Return [X, Y] of the center of cell containing provided text 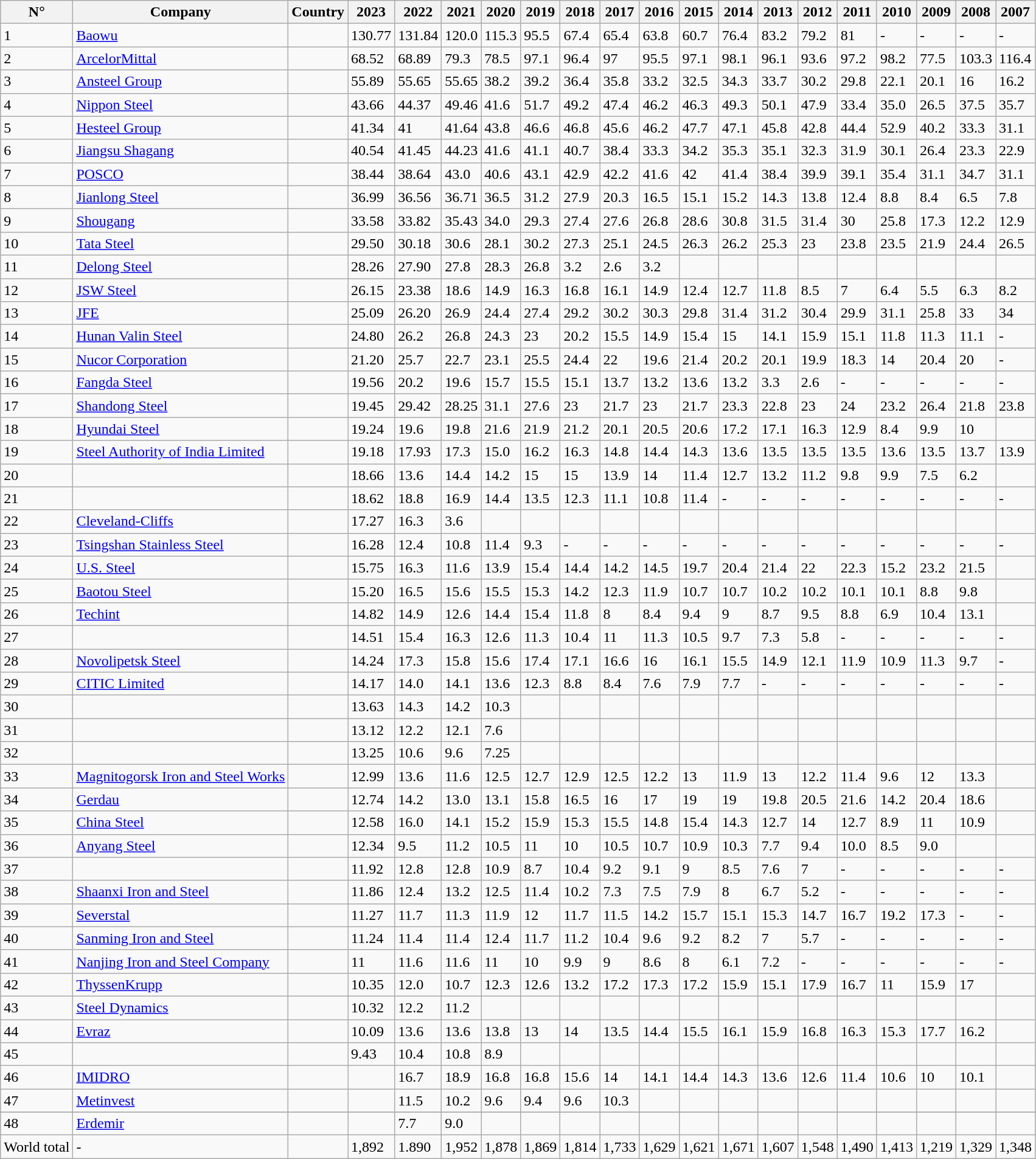
32.3 [818, 151]
1,219 [936, 1147]
13.0 [461, 799]
77.5 [936, 58]
Gerdau [181, 799]
12.0 [419, 984]
2008 [976, 12]
13.3 [976, 776]
6.1 [739, 961]
35 [37, 823]
1,490 [857, 1147]
1,629 [659, 1147]
30.4 [818, 313]
POSCO [181, 174]
28.25 [461, 406]
28.3 [501, 266]
38.64 [419, 174]
14.5 [659, 568]
29.50 [371, 243]
1,733 [619, 1147]
115.3 [501, 35]
26.3 [698, 243]
21.20 [371, 360]
52.9 [897, 128]
130.77 [371, 35]
6.7 [777, 892]
3.6 [461, 521]
25.7 [419, 360]
34.3 [739, 82]
2022 [419, 12]
45 [37, 1054]
2012 [818, 12]
83.2 [777, 35]
96.4 [580, 58]
44.4 [857, 128]
6.5 [976, 197]
2019 [540, 12]
22.3 [857, 568]
8.6 [659, 961]
43.8 [501, 128]
43.0 [461, 174]
28.6 [698, 220]
23.38 [419, 290]
5.5 [936, 290]
34.2 [698, 151]
Hunan Valin Steel [181, 336]
30.8 [739, 220]
31.9 [857, 151]
6.3 [976, 290]
2013 [777, 12]
Hyundai Steel [181, 429]
49.2 [580, 105]
17.4 [540, 660]
36.99 [371, 197]
6.9 [897, 614]
ArcelorMittal [181, 58]
39.1 [857, 174]
2015 [698, 12]
33.4 [857, 105]
5.8 [818, 637]
25.5 [540, 360]
34.0 [501, 220]
27.8 [461, 266]
32 [37, 753]
1,671 [739, 1147]
1,892 [371, 1147]
CITIC Limited [181, 684]
24.80 [371, 336]
29.2 [580, 313]
19.56 [371, 383]
Ansteel Group [181, 82]
Steel Dynamics [181, 1008]
2021 [461, 12]
120.0 [461, 35]
27.9 [580, 197]
26 [37, 614]
2009 [936, 12]
Jiangsu Shagang [181, 151]
Jianlong Steel [181, 197]
Company [181, 12]
39 [37, 915]
40.2 [936, 128]
98.1 [739, 58]
24.3 [501, 336]
World total [37, 1147]
29 [37, 684]
67.4 [580, 35]
27.90 [419, 266]
23.1 [501, 360]
36.4 [580, 82]
6.2 [976, 475]
26.15 [371, 290]
JFE [181, 313]
Shougang [181, 220]
68.89 [419, 58]
China Steel [181, 823]
25.09 [371, 313]
40.54 [371, 151]
16.6 [619, 660]
Tata Steel [181, 243]
22.1 [897, 82]
14.17 [371, 684]
35.8 [619, 82]
Nanjing Iron and Steel Company [181, 961]
41.45 [419, 151]
Shandong Steel [181, 406]
10.09 [371, 1031]
46 [37, 1077]
9.1 [659, 869]
41.4 [739, 174]
31 [37, 730]
10.32 [371, 1008]
47.4 [619, 105]
96.1 [777, 58]
Novolipetsk Steel [181, 660]
48 [37, 1124]
36 [37, 846]
47 [37, 1101]
49.3 [739, 105]
38 [37, 892]
50.1 [777, 105]
41.64 [461, 128]
2014 [739, 12]
131.84 [419, 35]
116.4 [1016, 58]
1,329 [976, 1147]
1.890 [419, 1147]
Shaanxi Iron and Steel [181, 892]
19.9 [818, 360]
18.3 [857, 360]
2011 [857, 12]
17.7 [936, 1031]
28 [37, 660]
U.S. Steel [181, 568]
35.0 [897, 105]
19.7 [698, 568]
44.23 [461, 151]
2 [37, 58]
30.18 [419, 243]
97 [619, 58]
1,548 [818, 1147]
12.99 [371, 776]
11.86 [371, 892]
7.25 [501, 753]
18.62 [371, 498]
2010 [897, 12]
41.1 [540, 151]
1,878 [501, 1147]
Severstal [181, 915]
34.7 [976, 174]
98.2 [897, 58]
78.5 [501, 58]
16.0 [419, 823]
Magnitogorsk Iron and Steel Works [181, 776]
6.4 [897, 290]
16.9 [461, 498]
2016 [659, 12]
37.5 [976, 105]
14.51 [371, 637]
15.20 [371, 591]
1 [37, 35]
13.63 [371, 707]
14.7 [818, 915]
33.2 [659, 82]
ThyssenKrupp [181, 984]
7.2 [777, 961]
35.4 [897, 174]
13.12 [371, 730]
38.44 [371, 174]
3.3 [777, 383]
25.3 [777, 243]
32.5 [698, 82]
27 [37, 637]
2017 [619, 12]
35.3 [739, 151]
22.9 [1016, 151]
Anyang Steel [181, 846]
9.43 [371, 1054]
11.24 [371, 938]
1,621 [698, 1147]
5.2 [818, 892]
25 [37, 591]
19.18 [371, 452]
47.9 [818, 105]
42.8 [818, 128]
16.28 [371, 545]
30.6 [461, 243]
103.3 [976, 58]
35.7 [1016, 105]
39.9 [818, 174]
46.6 [540, 128]
Fangda Steel [181, 383]
22.8 [777, 406]
N° [37, 12]
44.37 [419, 105]
31.5 [777, 220]
17.9 [818, 984]
3 [37, 82]
23.5 [897, 243]
19.45 [371, 406]
51.7 [540, 105]
45.6 [619, 128]
4 [37, 105]
21.5 [976, 568]
40 [37, 938]
81 [857, 35]
24.5 [659, 243]
18.8 [419, 498]
47.1 [739, 128]
43 [37, 1008]
65.4 [619, 35]
41.34 [371, 128]
38.2 [501, 82]
1,348 [1016, 1147]
Evraz [181, 1031]
25.1 [619, 243]
17.27 [371, 521]
9.3 [540, 545]
26.9 [461, 313]
20.6 [698, 429]
40.6 [501, 174]
14.0 [419, 684]
46.3 [698, 105]
29.9 [857, 313]
11.92 [371, 869]
6 [37, 151]
Cleveland-Cliffs [181, 521]
30.3 [659, 313]
Baowu [181, 35]
47.7 [698, 128]
18.66 [371, 475]
21.2 [580, 429]
Techint [181, 614]
55.89 [371, 82]
21 [37, 498]
76.4 [739, 35]
97.2 [857, 58]
42.2 [619, 174]
21.8 [976, 406]
Tsingshan Stainless Steel [181, 545]
12.34 [371, 846]
10.0 [857, 846]
1,952 [461, 1147]
Baotou Steel [181, 591]
43.1 [540, 174]
Country [318, 12]
30.1 [897, 151]
35.1 [777, 151]
36.56 [419, 197]
Steel Authority of India Limited [181, 452]
33.82 [419, 220]
46.8 [580, 128]
33.58 [371, 220]
27.3 [580, 243]
18 [37, 429]
93.6 [818, 58]
Delong Steel [181, 266]
Metinvest [181, 1101]
33.7 [777, 82]
79.3 [461, 58]
15.0 [501, 452]
1,814 [580, 1147]
1,607 [777, 1147]
17.93 [419, 452]
15.75 [371, 568]
39.2 [540, 82]
2018 [580, 12]
13.25 [371, 753]
68.52 [371, 58]
19.2 [897, 915]
45.8 [777, 128]
14.82 [371, 614]
1,413 [897, 1147]
5.7 [818, 938]
28.1 [501, 243]
63.8 [659, 35]
42.9 [580, 174]
Sanming Iron and Steel [181, 938]
79.2 [818, 35]
2007 [1016, 12]
60.7 [698, 35]
14.24 [371, 660]
2020 [501, 12]
40.7 [580, 151]
28.26 [371, 266]
12.74 [371, 799]
44 [37, 1031]
7.8 [1016, 197]
49.46 [461, 105]
10.35 [371, 984]
5 [37, 128]
22.7 [461, 360]
JSW Steel [181, 290]
Nippon Steel [181, 105]
19.24 [371, 429]
29.3 [540, 220]
43.66 [371, 105]
11.27 [371, 915]
36.5 [501, 197]
29.42 [419, 406]
IMIDRO [181, 1077]
35.43 [461, 220]
20.3 [619, 197]
2023 [371, 12]
36.71 [461, 197]
Erdemir [181, 1124]
12.58 [371, 823]
37 [37, 869]
26.20 [419, 313]
Nucor Corporation [181, 360]
18.9 [461, 1077]
Hesteel Group [181, 128]
1,869 [540, 1147]
